Locate the cell with the specified text and output its [X, Y] center coordinate. 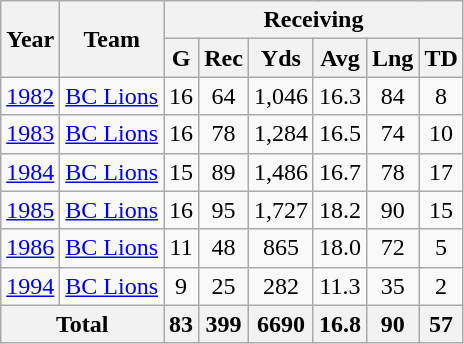
11.3 [340, 286]
64 [224, 96]
1,284 [280, 134]
1994 [30, 286]
865 [280, 248]
83 [182, 324]
16.8 [340, 324]
282 [280, 286]
Rec [224, 58]
1,727 [280, 210]
1,046 [280, 96]
5 [441, 248]
57 [441, 324]
89 [224, 172]
35 [392, 286]
48 [224, 248]
1983 [30, 134]
G [182, 58]
16.5 [340, 134]
1982 [30, 96]
8 [441, 96]
1986 [30, 248]
18.0 [340, 248]
1984 [30, 172]
16.7 [340, 172]
74 [392, 134]
84 [392, 96]
9 [182, 286]
17 [441, 172]
18.2 [340, 210]
Avg [340, 58]
Team [112, 39]
399 [224, 324]
1,486 [280, 172]
Total [82, 324]
25 [224, 286]
2 [441, 286]
Yds [280, 58]
16.3 [340, 96]
TD [441, 58]
Receiving [314, 20]
1985 [30, 210]
6690 [280, 324]
10 [441, 134]
11 [182, 248]
95 [224, 210]
Lng [392, 58]
72 [392, 248]
Year [30, 39]
